From the cell containing the given text, extract its center point as [X, Y] coordinate. 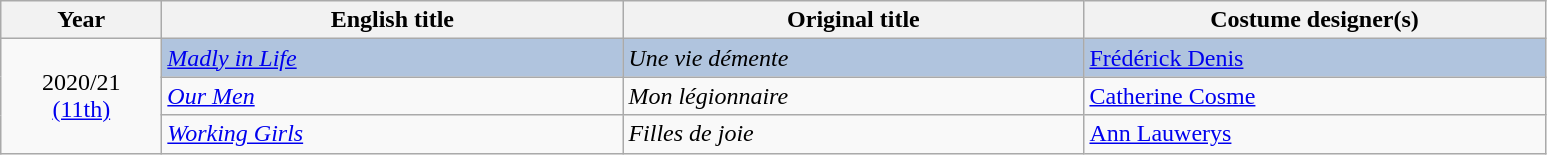
Mon légionnaire [854, 96]
Working Girls [392, 134]
Our Men [392, 96]
Frédérick Denis [1314, 58]
English title [392, 20]
Original title [854, 20]
Year [82, 20]
Ann Lauwerys [1314, 134]
Costume designer(s) [1314, 20]
Madly in Life [392, 58]
Une vie démente [854, 58]
Catherine Cosme [1314, 96]
Filles de joie [854, 134]
2020/21(11th) [82, 96]
